Pinpoint the cell where the given text exists, returning its [X, Y] midpoint coordinate. 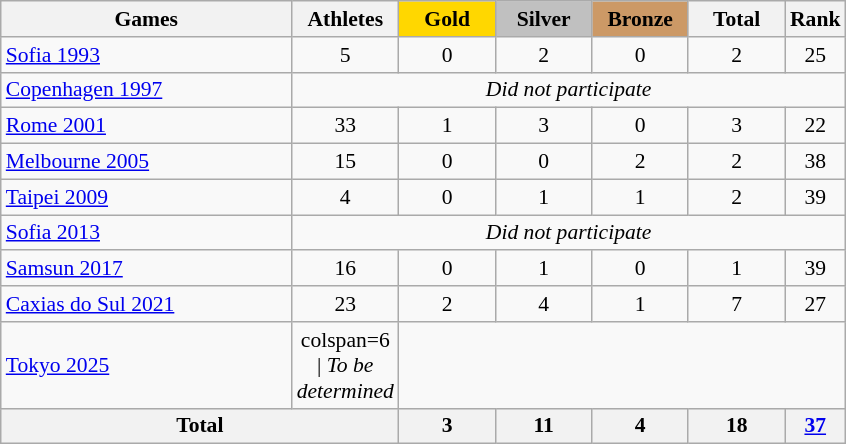
Taipei 2009 [146, 197]
25 [816, 55]
37 [816, 426]
16 [346, 269]
Rome 2001 [146, 126]
Rank [816, 19]
7 [736, 304]
22 [816, 126]
38 [816, 162]
colspan=6 | To be determined [346, 366]
23 [346, 304]
Sofia 1993 [146, 55]
Tokyo 2025 [146, 366]
27 [816, 304]
11 [544, 426]
Silver [544, 19]
Gold [448, 19]
Samsun 2017 [146, 269]
15 [346, 162]
Caxias do Sul 2021 [146, 304]
Copenhagen 1997 [146, 90]
33 [346, 126]
18 [736, 426]
Melbourne 2005 [146, 162]
Sofia 2013 [146, 233]
Athletes [346, 19]
5 [346, 55]
Bronze [640, 19]
Games [146, 19]
